Determine the [x, y] coordinate at the center of the cell enclosing the given text.  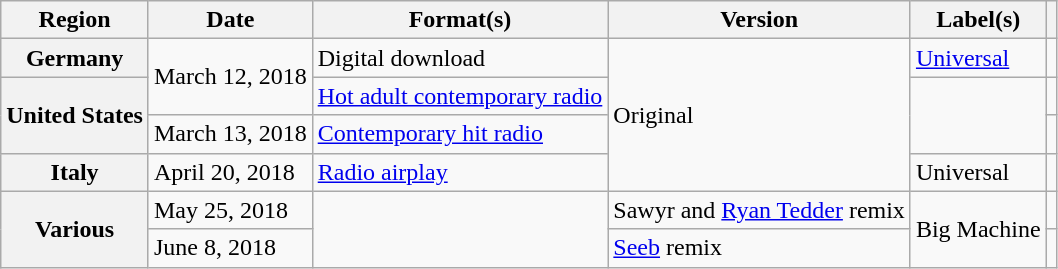
United States [75, 115]
March 13, 2018 [230, 134]
Digital download [460, 58]
May 25, 2018 [230, 210]
Version [760, 20]
June 8, 2018 [230, 248]
March 12, 2018 [230, 77]
Seeb remix [760, 248]
Region [75, 20]
Big Machine [978, 229]
Germany [75, 58]
Radio airplay [460, 172]
Original [760, 115]
Contemporary hit radio [460, 134]
Date [230, 20]
Hot adult contemporary radio [460, 96]
Italy [75, 172]
Format(s) [460, 20]
Sawyr and Ryan Tedder remix [760, 210]
Various [75, 229]
Label(s) [978, 20]
April 20, 2018 [230, 172]
